Detect which cell encompasses the target text, then output its (X, Y) center coordinate. 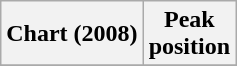
Peakposition (189, 34)
Chart (2008) (72, 34)
